Extract the [X, Y] coordinate from the center of the cell holding the provided text.  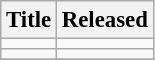
Released [104, 20]
Title [29, 20]
